Scan for the cell matching the given text and deliver its [x, y] coordinate at center. 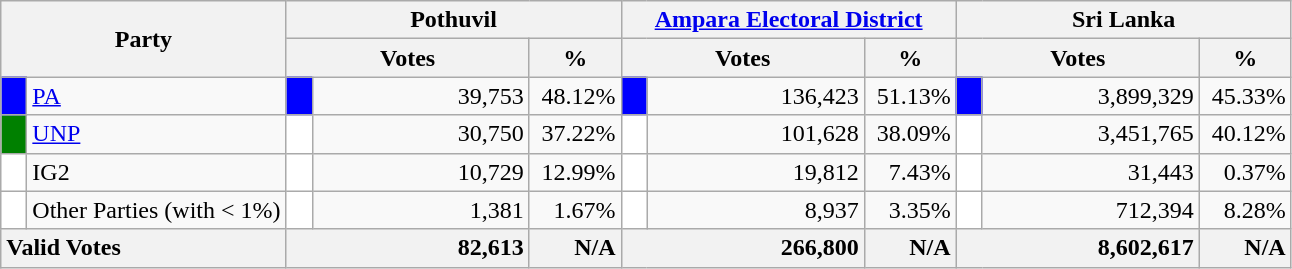
31,443 [1090, 172]
136,423 [756, 96]
Party [144, 39]
UNP [156, 134]
1,381 [420, 210]
45.33% [1245, 96]
82,613 [408, 248]
Valid Votes [144, 248]
10,729 [420, 172]
PA [156, 96]
1.67% [575, 210]
39,753 [420, 96]
40.12% [1245, 134]
3,451,765 [1090, 134]
12.99% [575, 172]
101,628 [756, 134]
712,394 [1090, 210]
3.35% [910, 210]
Ampara Electoral District [788, 20]
0.37% [1245, 172]
19,812 [756, 172]
51.13% [910, 96]
38.09% [910, 134]
3,899,329 [1090, 96]
8.28% [1245, 210]
Pothuvil [454, 20]
Sri Lanka [1124, 20]
8,937 [756, 210]
Other Parties (with < 1%) [156, 210]
37.22% [575, 134]
IG2 [156, 172]
30,750 [420, 134]
8,602,617 [1078, 248]
7.43% [910, 172]
48.12% [575, 96]
266,800 [742, 248]
